Provide the [x, y] coordinate of the cell's center where the given text is located.  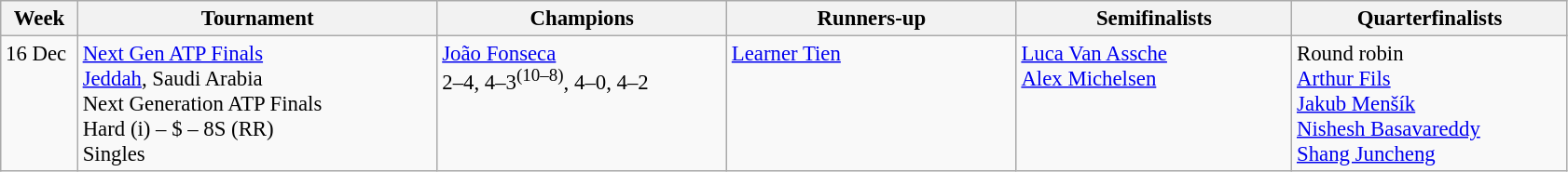
16 Dec [39, 104]
João Fonseca 2–4, 4–3(10–8), 4–0, 4–2 [582, 104]
Runners-up [873, 19]
Learner Tien [873, 104]
Week [39, 19]
Champions [582, 19]
Luca Van Assche Alex Michelsen [1154, 104]
Tournament [257, 19]
Round robin Arthur Fils Jakub Menšík Nishesh Basavareddy Shang Juncheng [1430, 104]
Next Gen ATP FinalsJeddah, Saudi ArabiaNext Generation ATP FinalsHard (i) – $ – 8S (RR)Singles [257, 104]
Semifinalists [1154, 19]
Quarterfinalists [1430, 19]
